Find where the given text appears and provide that cell's center as [X, Y] coordinate. 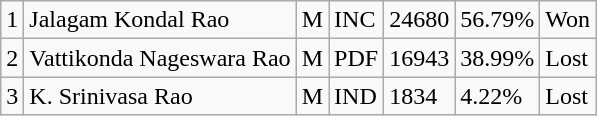
3 [12, 96]
K. Srinivasa Rao [160, 96]
56.79% [498, 20]
38.99% [498, 58]
4.22% [498, 96]
IND [356, 96]
2 [12, 58]
1834 [420, 96]
16943 [420, 58]
Jalagam Kondal Rao [160, 20]
Vattikonda Nageswara Rao [160, 58]
1 [12, 20]
INC [356, 20]
24680 [420, 20]
PDF [356, 58]
Won [568, 20]
